Identify which cell holds the provided text, then report its [X, Y] central coordinate. 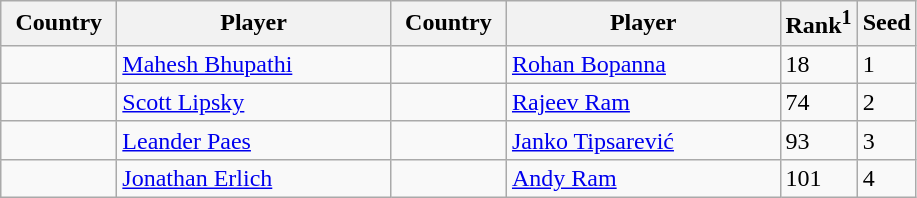
3 [886, 140]
Rajeev Ram [643, 102]
Scott Lipsky [254, 102]
Leander Paes [254, 140]
Mahesh Bhupathi [254, 64]
Jonathan Erlich [254, 178]
1 [886, 64]
18 [818, 64]
Janko Tipsarević [643, 140]
74 [818, 102]
Rohan Bopanna [643, 64]
101 [818, 178]
2 [886, 102]
Rank1 [818, 24]
Andy Ram [643, 178]
4 [886, 178]
93 [818, 140]
Seed [886, 24]
